Return (x, y) of the center of cell containing provided text 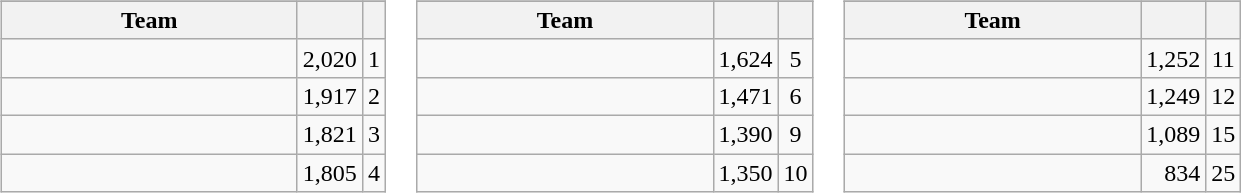
1,252 (1174, 58)
1 (374, 58)
2,020 (330, 58)
1,624 (746, 58)
1,917 (330, 96)
10 (796, 173)
834 (1174, 173)
25 (1224, 173)
1,805 (330, 173)
1,390 (746, 134)
1,821 (330, 134)
2 (374, 96)
3 (374, 134)
1,249 (1174, 96)
4 (374, 173)
9 (796, 134)
5 (796, 58)
1,089 (1174, 134)
1,350 (746, 173)
12 (1224, 96)
15 (1224, 134)
11 (1224, 58)
1,471 (746, 96)
6 (796, 96)
